Return the [X, Y] coordinate for the center point of the cell that contains the specified text.  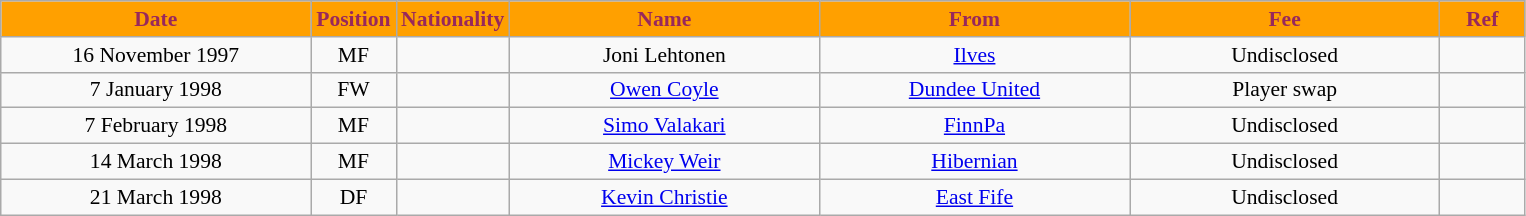
Mickey Weir [664, 162]
Fee [1285, 19]
Name [664, 19]
East Fife [974, 197]
Ref [1482, 19]
Kevin Christie [664, 197]
Date [156, 19]
Owen Coyle [664, 90]
Joni Lehtonen [664, 55]
Dundee United [974, 90]
7 February 1998 [156, 126]
Position [354, 19]
From [974, 19]
Ilves [974, 55]
FW [354, 90]
DF [354, 197]
21 March 1998 [156, 197]
FinnPa [974, 126]
Player swap [1285, 90]
Simo Valakari [664, 126]
Nationality [452, 19]
7 January 1998 [156, 90]
Hibernian [974, 162]
16 November 1997 [156, 55]
14 March 1998 [156, 162]
